Return the (X, Y) coordinate for the center point of the cell that contains the specified text.  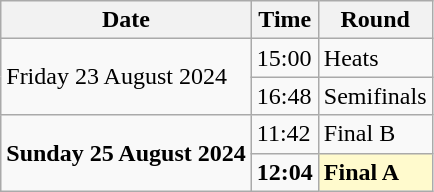
Date (126, 20)
Sunday 25 August 2024 (126, 153)
12:04 (284, 172)
Friday 23 August 2024 (126, 77)
16:48 (284, 96)
15:00 (284, 58)
Semifinals (375, 96)
Time (284, 20)
Heats (375, 58)
Final A (375, 172)
11:42 (284, 134)
Final B (375, 134)
Round (375, 20)
